Determine the [X, Y] coordinate at the center of the cell enclosing the given text.  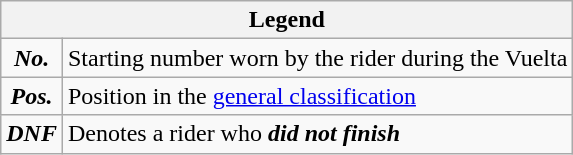
Starting number worn by the rider during the Vuelta [317, 58]
Position in the general classification [317, 96]
No. [32, 58]
Legend [287, 20]
Pos. [32, 96]
DNF [32, 134]
Denotes a rider who did not finish [317, 134]
